For the text-containing cell, return its midpoint in (X, Y) coordinate format. 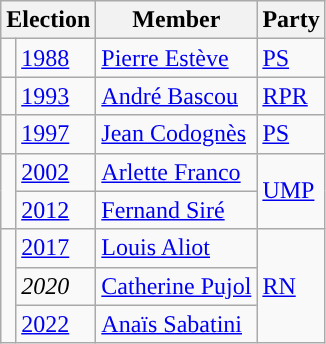
Louis Aliot (176, 248)
1993 (56, 96)
Catherine Pujol (176, 286)
RPR (291, 96)
Fernand Siré (176, 210)
1997 (56, 134)
Jean Codognès (176, 134)
2020 (56, 286)
Arlette Franco (176, 172)
2002 (56, 172)
Pierre Estève (176, 58)
2022 (56, 324)
2012 (56, 210)
Member (176, 20)
Anaïs Sabatini (176, 324)
RN (291, 286)
Party (291, 20)
2017 (56, 248)
1988 (56, 58)
Election (48, 20)
André Bascou (176, 96)
UMP (291, 191)
